Return the (x, y) coordinate for the center point of the cell that contains the specified text.  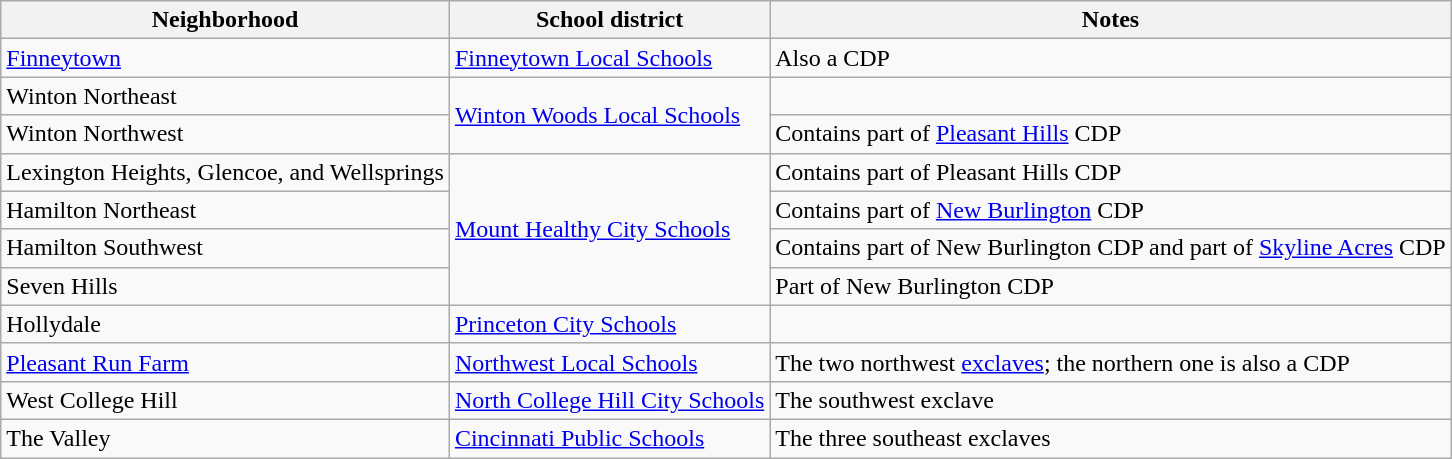
The southwest exclave (1110, 400)
Also a CDP (1110, 58)
Northwest Local Schools (609, 362)
Finneytown Local Schools (609, 58)
Notes (1110, 20)
West College Hill (226, 400)
School district (609, 20)
Winton Northeast (226, 96)
Hamilton Southwest (226, 248)
Finneytown (226, 58)
Neighborhood (226, 20)
The Valley (226, 438)
Hollydale (226, 324)
Cincinnati Public Schools (609, 438)
Part of New Burlington CDP (1110, 286)
Contains part of New Burlington CDP (1110, 210)
The two northwest exclaves; the northern one is also a CDP (1110, 362)
Contains part of New Burlington CDP and part of Skyline Acres CDP (1110, 248)
Pleasant Run Farm (226, 362)
Hamilton Northeast (226, 210)
Lexington Heights, Glencoe, and Wellsprings (226, 172)
North College Hill City Schools (609, 400)
Mount Healthy City Schools (609, 229)
Seven Hills (226, 286)
Princeton City Schools (609, 324)
Winton Woods Local Schools (609, 115)
Winton Northwest (226, 134)
The three southeast exclaves (1110, 438)
